Scan for the cell matching the given text and deliver its [X, Y] coordinate at center. 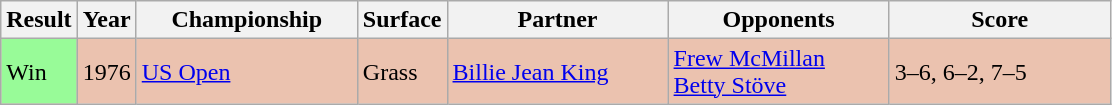
Win [39, 72]
1976 [106, 72]
Surface [402, 20]
Billie Jean King [558, 72]
3–6, 6–2, 7–5 [1000, 72]
Partner [558, 20]
Championship [246, 20]
US Open [246, 72]
Frew McMillan Betty Stöve [778, 72]
Result [39, 20]
Score [1000, 20]
Year [106, 20]
Opponents [778, 20]
Grass [402, 72]
